Extract the [X, Y] coordinate from the center of the cell holding the provided text.  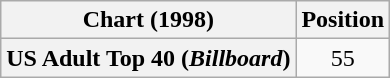
Position [343, 20]
55 [343, 58]
Chart (1998) [148, 20]
US Adult Top 40 (Billboard) [148, 58]
